From the cell containing the given text, extract its center point as (X, Y) coordinate. 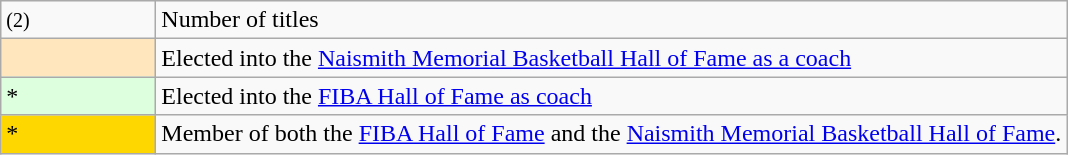
Number of titles (612, 20)
Elected into the FIBA Hall of Fame as coach (612, 96)
Elected into the Naismith Memorial Basketball Hall of Fame as a coach (612, 58)
Member of both the FIBA Hall of Fame and the Naismith Memorial Basketball Hall of Fame. (612, 134)
(2) (78, 20)
